Return (x, y) of the center of cell containing provided text 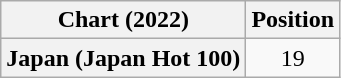
Chart (2022) (124, 20)
19 (293, 58)
Position (293, 20)
Japan (Japan Hot 100) (124, 58)
